Search for the cell housing the specified text and yield its [x, y] center coordinate. 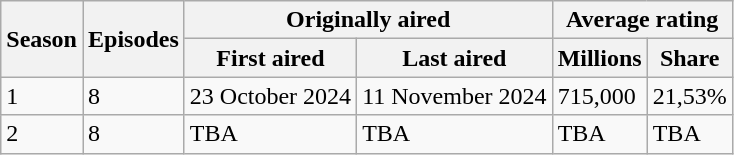
11 November 2024 [454, 96]
1 [42, 96]
2 [42, 134]
Millions [600, 58]
Average rating [642, 20]
Season [42, 39]
21,53% [690, 96]
23 October 2024 [270, 96]
Originally aired [368, 20]
Episodes [133, 39]
Last aired [454, 58]
715,000 [600, 96]
First aired [270, 58]
Share [690, 58]
